Pinpoint the cell where the given text exists, returning its [x, y] midpoint coordinate. 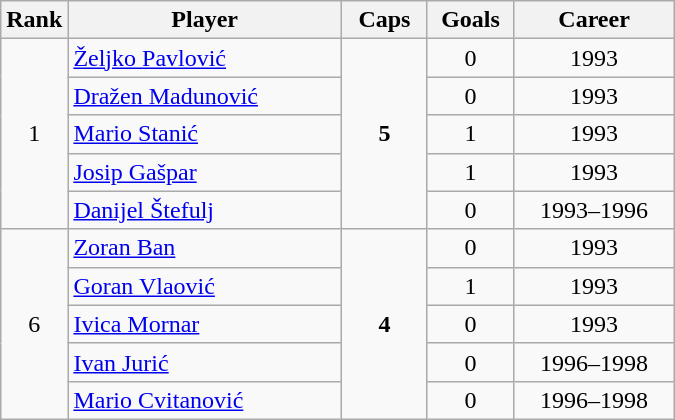
Danijel Štefulj [205, 210]
6 [34, 324]
Ivica Mornar [205, 324]
Zoran Ban [205, 248]
Goals [470, 20]
4 [384, 324]
Caps [384, 20]
5 [384, 134]
Mario Cvitanović [205, 400]
Mario Stanić [205, 134]
Ivan Jurić [205, 362]
1993–1996 [594, 210]
Dražen Madunović [205, 96]
Goran Vlaović [205, 286]
Career [594, 20]
Rank [34, 20]
Player [205, 20]
Željko Pavlović [205, 58]
Josip Gašpar [205, 172]
